Find where the given text appears and provide that cell's center as (X, Y) coordinate. 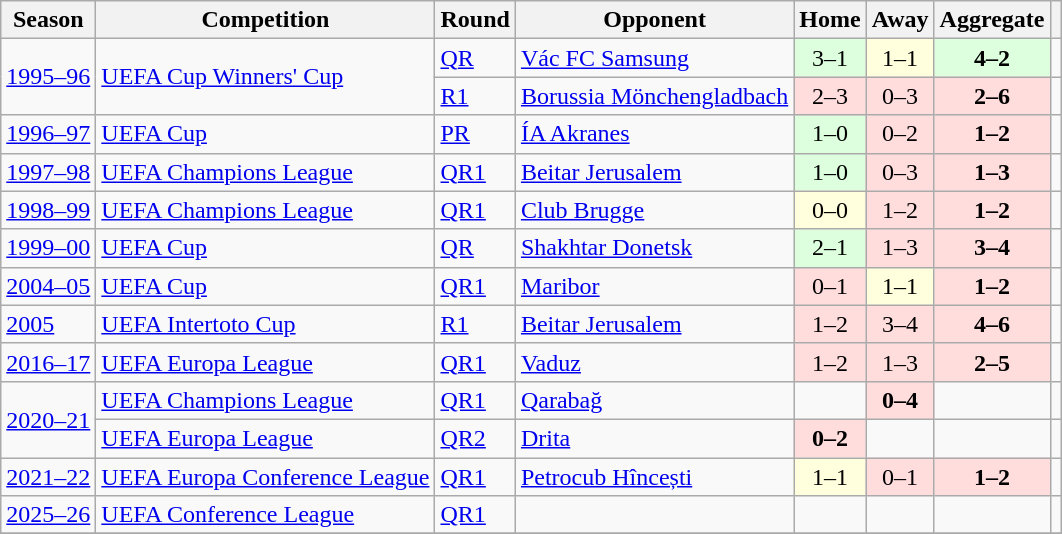
2016–17 (48, 362)
ÍA Akranes (654, 134)
4–6 (992, 324)
0–4 (900, 400)
3–1 (830, 58)
1995–96 (48, 77)
2005 (48, 324)
2004–05 (48, 286)
Opponent (654, 20)
1996–97 (48, 134)
Vác FC Samsung (654, 58)
0–0 (830, 210)
2020–21 (48, 419)
1999–00 (48, 248)
UEFA Europa Conference League (266, 477)
2–3 (830, 96)
1997–98 (48, 172)
UEFA Intertoto Cup (266, 324)
Aggregate (992, 20)
Borussia Mönchengladbach (654, 96)
Drita (654, 438)
Club Brugge (654, 210)
PR (475, 134)
Home (830, 20)
Season (48, 20)
2–1 (830, 248)
Shakhtar Donetsk (654, 248)
UEFA Conference League (266, 515)
Qarabağ (654, 400)
4–2 (992, 58)
2021–22 (48, 477)
2–6 (992, 96)
Competition (266, 20)
Away (900, 20)
1998–99 (48, 210)
Maribor (654, 286)
2025–26 (48, 515)
Round (475, 20)
QR2 (475, 438)
UEFA Cup Winners' Cup (266, 77)
Petrocub Hîncești (654, 477)
2–5 (992, 362)
Vaduz (654, 362)
